For the text-containing cell, return its midpoint in [X, Y] coordinate format. 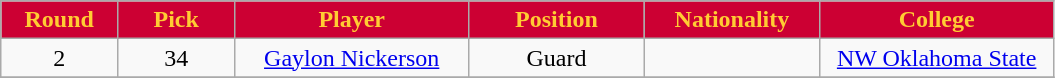
Pick [176, 20]
34 [176, 58]
Nationality [732, 20]
2 [60, 58]
Gaylon Nickerson [352, 58]
Round [60, 20]
Player [352, 20]
College [937, 20]
Guard [556, 58]
NW Oklahoma State [937, 58]
Position [556, 20]
